Locate the cell with the specified text and output its (x, y) center coordinate. 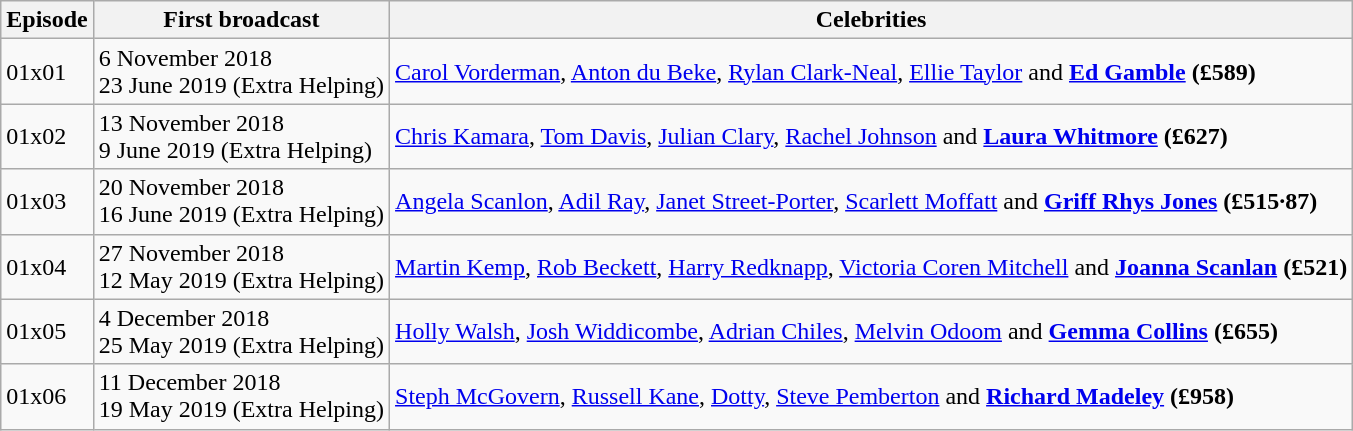
01x03 (47, 202)
Martin Kemp, Rob Beckett, Harry Redknapp, Victoria Coren Mitchell and Joanna Scanlan (£521) (872, 266)
6 November 201823 June 2019 (Extra Helping) (241, 72)
01x01 (47, 72)
27 November 201812 May 2019 (Extra Helping) (241, 266)
Steph McGovern, Russell Kane, Dotty, Steve Pemberton and Richard Madeley (£958) (872, 396)
01x05 (47, 332)
Carol Vorderman, Anton du Beke, Rylan Clark-Neal, Ellie Taylor and Ed Gamble (£589) (872, 72)
01x02 (47, 136)
Angela Scanlon, Adil Ray, Janet Street-Porter, Scarlett Moffatt and Griff Rhys Jones (£515·87) (872, 202)
20 November 201816 June 2019 (Extra Helping) (241, 202)
4 December 201825 May 2019 (Extra Helping) (241, 332)
Celebrities (872, 20)
01x06 (47, 396)
13 November 20189 June 2019 (Extra Helping) (241, 136)
Holly Walsh, Josh Widdicombe, Adrian Chiles, Melvin Odoom and Gemma Collins (£655) (872, 332)
Episode (47, 20)
01x04 (47, 266)
Chris Kamara, Tom Davis, Julian Clary, Rachel Johnson and Laura Whitmore (£627) (872, 136)
First broadcast (241, 20)
11 December 201819 May 2019 (Extra Helping) (241, 396)
